Return (X, Y) of the center of cell containing provided text 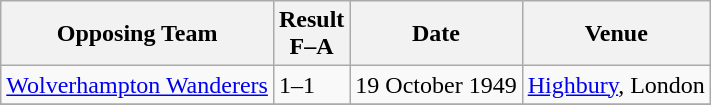
Wolverhampton Wanderers (138, 85)
Date (436, 34)
19 October 1949 (436, 85)
1–1 (311, 85)
Venue (616, 34)
ResultF–A (311, 34)
Highbury, London (616, 85)
Opposing Team (138, 34)
